Scan for the cell matching the given text and deliver its [x, y] coordinate at center. 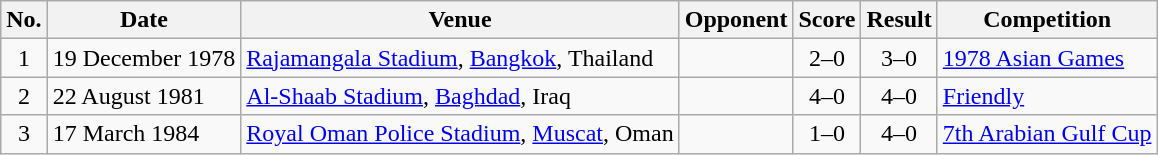
19 December 1978 [144, 58]
1978 Asian Games [1047, 58]
1–0 [827, 134]
Date [144, 20]
Venue [460, 20]
2–0 [827, 58]
Friendly [1047, 96]
Royal Oman Police Stadium, Muscat, Oman [460, 134]
17 March 1984 [144, 134]
1 [24, 58]
3 [24, 134]
Score [827, 20]
2 [24, 96]
Rajamangala Stadium, Bangkok, Thailand [460, 58]
22 August 1981 [144, 96]
Al-Shaab Stadium, Baghdad, Iraq [460, 96]
No. [24, 20]
7th Arabian Gulf Cup [1047, 134]
Result [899, 20]
3–0 [899, 58]
Opponent [736, 20]
Competition [1047, 20]
